Capture the cell that displays the provided text and extract its (x, y) central coordinate. 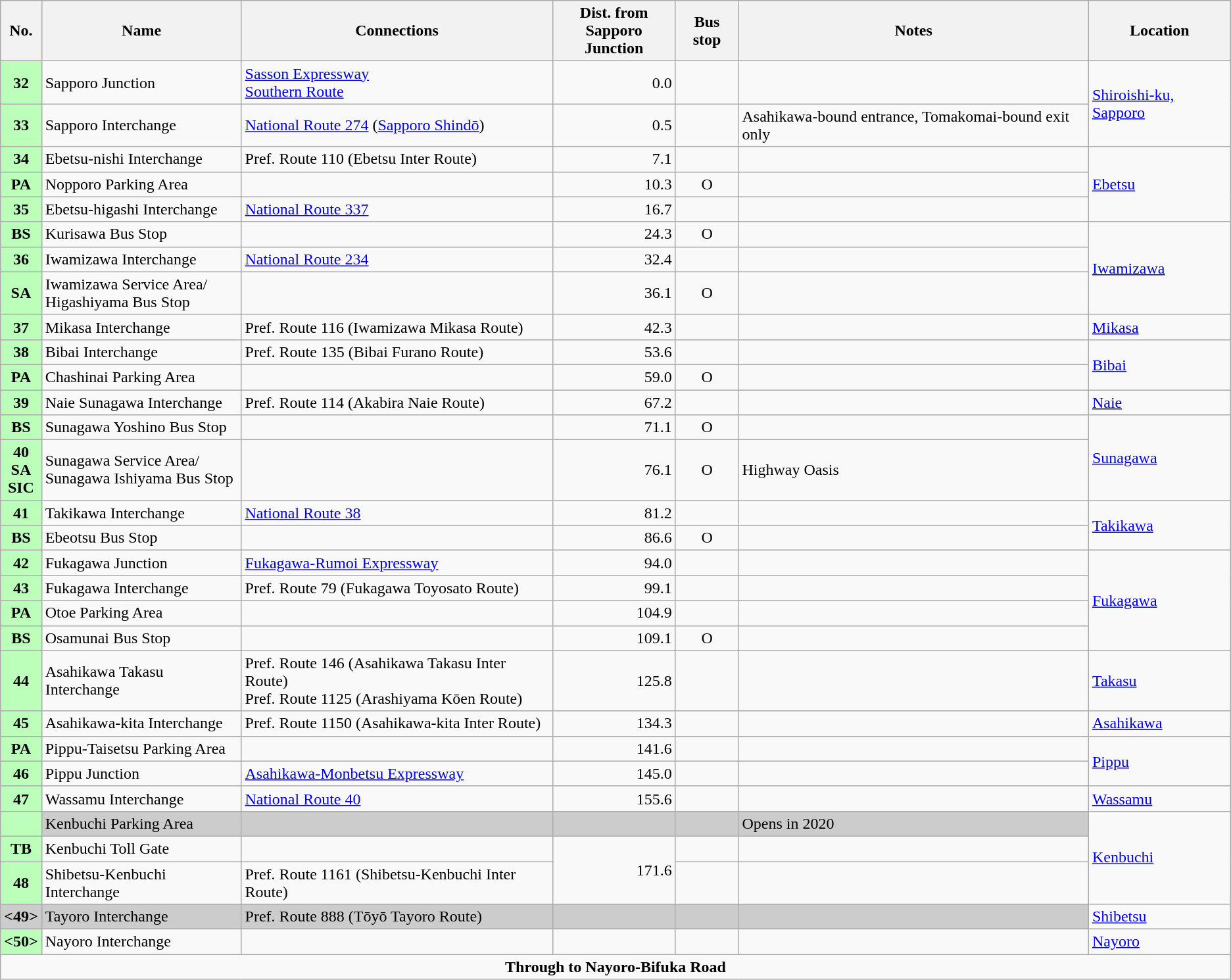
134.3 (614, 723)
46 (21, 773)
Asahikawa Takasu Interchange (141, 681)
Sunagawa Yoshino Bus Stop (141, 428)
Ebetsu-nishi Interchange (141, 159)
Iwamizawa Service Area/Higashiyama Bus Stop (141, 293)
44 (21, 681)
39 (21, 402)
37 (21, 327)
Name (141, 31)
Iwamizawa Interchange (141, 259)
41 (21, 513)
Asahikawa-kita Interchange (141, 723)
Kenbuchi Toll Gate (141, 848)
Ebeotsu Bus Stop (141, 538)
Shibetsu (1159, 917)
94.0 (614, 563)
45 (21, 723)
Bibai (1159, 364)
Sapporo Interchange (141, 125)
Through to Nayoro-Bifuka Road (615, 967)
National Route 40 (397, 798)
Highway Oasis (913, 470)
155.6 (614, 798)
National Route 234 (397, 259)
Osamunai Bus Stop (141, 638)
Pref. Route 114 (Akabira Naie Route) (397, 402)
Pippu Junction (141, 773)
47 (21, 798)
Bibai Interchange (141, 352)
Shiroishi-ku, Sapporo (1159, 104)
125.8 (614, 681)
Otoe Parking Area (141, 613)
71.1 (614, 428)
33 (21, 125)
67.2 (614, 402)
Pref. Route 888 (Tōyō Tayoro Route) (397, 917)
Pref. Route 135 (Bibai Furano Route) (397, 352)
42.3 (614, 327)
36 (21, 259)
0.5 (614, 125)
42 (21, 563)
35 (21, 209)
Takasu (1159, 681)
Asahikawa-Monbetsu Expressway (397, 773)
<49> (21, 917)
Sunagawa (1159, 458)
Sapporo Junction (141, 83)
Pref. Route 1150 (Asahikawa-kita Inter Route) (397, 723)
Ebetsu-higashi Interchange (141, 209)
Pref. Route 146 (Asahikawa Takasu Inter Route)Pref. Route 1125 (Arashiyama Kōen Route) (397, 681)
86.6 (614, 538)
81.2 (614, 513)
Shibetsu-Kenbuchi Interchange (141, 883)
Pref. Route 79 (Fukagawa Toyosato Route) (397, 588)
Kurisawa Bus Stop (141, 234)
145.0 (614, 773)
Asahikawa (1159, 723)
Naie Sunagawa Interchange (141, 402)
43 (21, 588)
National Route 274 (Sapporo Shindō) (397, 125)
7.1 (614, 159)
No. (21, 31)
Sunagawa Service Area/Sunagawa Ishiyama Bus Stop (141, 470)
48 (21, 883)
SA (21, 293)
Kenbuchi (1159, 858)
16.7 (614, 209)
38 (21, 352)
Dist. fromSapporo Junction (614, 31)
104.9 (614, 613)
Mikasa (1159, 327)
Pippu-Taisetsu Parking Area (141, 748)
Kenbuchi Parking Area (141, 823)
99.1 (614, 588)
Notes (913, 31)
Asahikawa-bound entrance, Tomakomai-bound exit only (913, 125)
32 (21, 83)
Pref. Route 1161 (Shibetsu-Kenbuchi Inter Route) (397, 883)
Fukagawa Junction (141, 563)
Iwamizawa (1159, 268)
Nayoro Interchange (141, 942)
109.1 (614, 638)
0.0 (614, 83)
National Route 337 (397, 209)
36.1 (614, 293)
Chashinai Parking Area (141, 377)
76.1 (614, 470)
Nopporo Parking Area (141, 184)
Mikasa Interchange (141, 327)
Pref. Route 116 (Iwamizawa Mikasa Route) (397, 327)
Fukagawa Interchange (141, 588)
40SASIC (21, 470)
Tayoro Interchange (141, 917)
Wassamu Interchange (141, 798)
Location (1159, 31)
Fukagawa (1159, 600)
Wassamu (1159, 798)
53.6 (614, 352)
Pref. Route 110 (Ebetsu Inter Route) (397, 159)
Ebetsu (1159, 184)
<50> (21, 942)
Naie (1159, 402)
Sasson Expressway Southern Route (397, 83)
National Route 38 (397, 513)
Connections (397, 31)
Opens in 2020 (913, 823)
59.0 (614, 377)
Bus stop (707, 31)
24.3 (614, 234)
34 (21, 159)
Takikawa (1159, 526)
TB (21, 848)
Fukagawa-Rumoi Expressway (397, 563)
141.6 (614, 748)
10.3 (614, 184)
32.4 (614, 259)
171.6 (614, 870)
Nayoro (1159, 942)
Pippu (1159, 761)
Takikawa Interchange (141, 513)
